Output the [X, Y] coordinate of the center of the cell containing the given text.  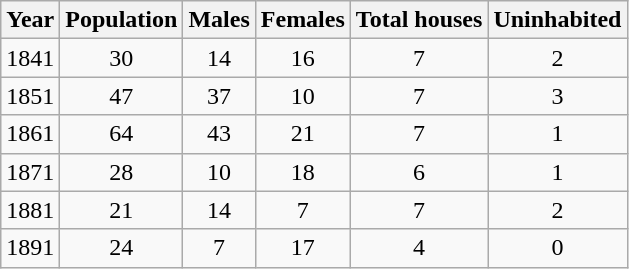
17 [302, 248]
43 [219, 134]
Females [302, 20]
64 [122, 134]
18 [302, 172]
30 [122, 58]
1871 [30, 172]
Total houses [419, 20]
1881 [30, 210]
Males [219, 20]
6 [419, 172]
Year [30, 20]
4 [419, 248]
1851 [30, 96]
37 [219, 96]
1891 [30, 248]
1841 [30, 58]
Uninhabited [558, 20]
0 [558, 248]
24 [122, 248]
28 [122, 172]
1861 [30, 134]
16 [302, 58]
Population [122, 20]
3 [558, 96]
47 [122, 96]
